Output the [X, Y] coordinate of the center of the cell containing the given text.  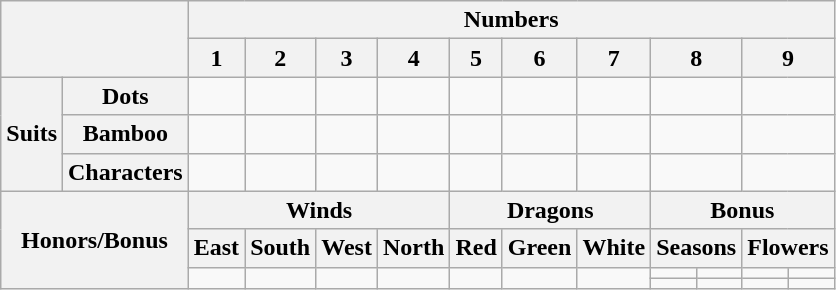
Bamboo [126, 134]
Winds [319, 210]
9 [788, 58]
Numbers [511, 20]
Characters [126, 172]
Dragons [550, 210]
8 [696, 58]
6 [540, 58]
East [216, 248]
Flowers [788, 248]
4 [413, 58]
North [413, 248]
Honors/Bonus [94, 240]
South [280, 248]
5 [476, 58]
7 [614, 58]
3 [347, 58]
Suits [32, 134]
Green [540, 248]
Seasons [696, 248]
Red [476, 248]
White [614, 248]
1 [216, 58]
Dots [126, 96]
Bonus [742, 210]
West [347, 248]
2 [280, 58]
